Return the [X, Y] coordinate for the center point of the cell that contains the specified text.  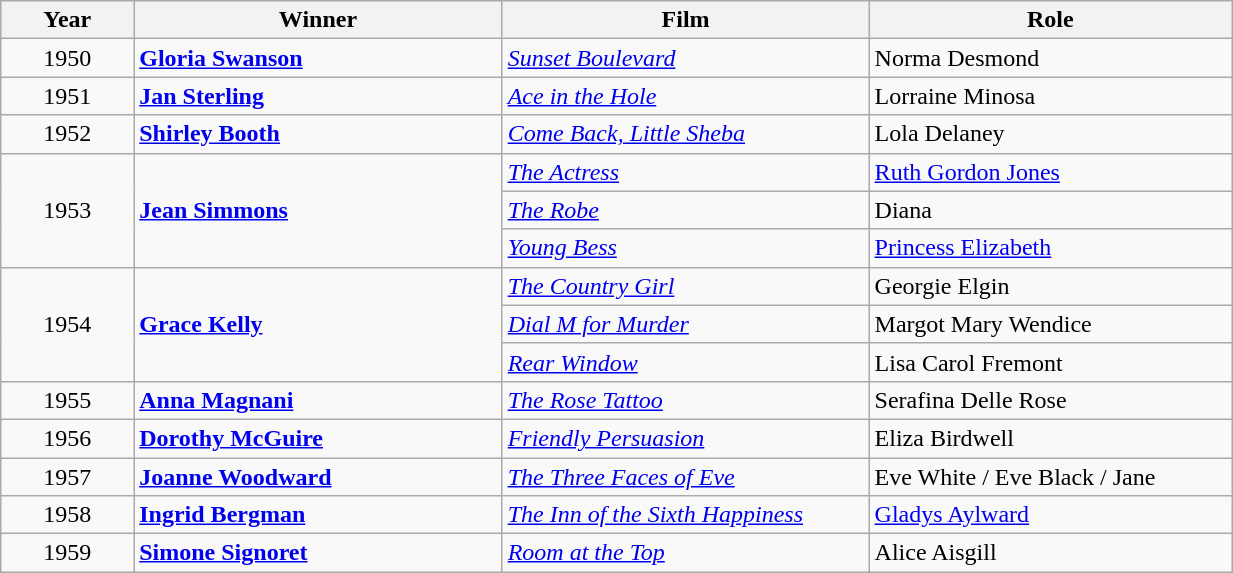
Dial M for Murder [686, 324]
The Robe [686, 210]
Winner [318, 20]
1956 [68, 438]
Gladys Aylward [1050, 515]
Jan Sterling [318, 96]
The Country Girl [686, 286]
Young Bess [686, 248]
Eliza Birdwell [1050, 438]
Jean Simmons [318, 210]
Simone Signoret [318, 553]
1954 [68, 324]
1951 [68, 96]
Shirley Booth [318, 134]
Ruth Gordon Jones [1050, 172]
The Inn of the Sixth Happiness [686, 515]
1953 [68, 210]
Anna Magnani [318, 400]
Year [68, 20]
1950 [68, 58]
1958 [68, 515]
1959 [68, 553]
Lisa Carol Fremont [1050, 362]
Room at the Top [686, 553]
Come Back, Little Sheba [686, 134]
Lola Delaney [1050, 134]
Eve White / Eve Black / Jane [1050, 477]
Serafina Delle Rose [1050, 400]
1955 [68, 400]
Joanne Woodward [318, 477]
Lorraine Minosa [1050, 96]
Ace in the Hole [686, 96]
1957 [68, 477]
Georgie Elgin [1050, 286]
Film [686, 20]
Dorothy McGuire [318, 438]
The Rose Tattoo [686, 400]
Diana [1050, 210]
Rear Window [686, 362]
1952 [68, 134]
Princess Elizabeth [1050, 248]
Margot Mary Wendice [1050, 324]
Norma Desmond [1050, 58]
Alice Aisgill [1050, 553]
Role [1050, 20]
Friendly Persuasion [686, 438]
Grace Kelly [318, 324]
The Three Faces of Eve [686, 477]
The Actress [686, 172]
Gloria Swanson [318, 58]
Sunset Boulevard [686, 58]
Ingrid Bergman [318, 515]
